Scan for the cell matching the given text and deliver its (X, Y) coordinate at center. 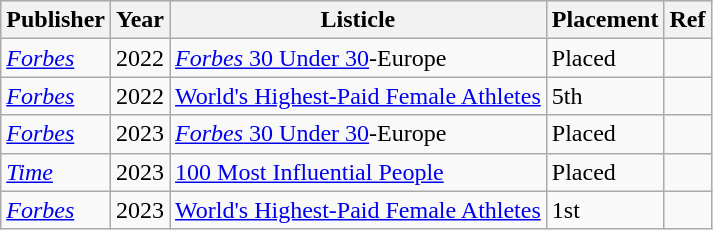
Ref (688, 20)
1st (605, 210)
Listicle (358, 20)
Placement (605, 20)
Time (56, 172)
Publisher (56, 20)
5th (605, 96)
100 Most Influential People (358, 172)
Year (140, 20)
